Find where the given text appears and provide that cell's center as [X, Y] coordinate. 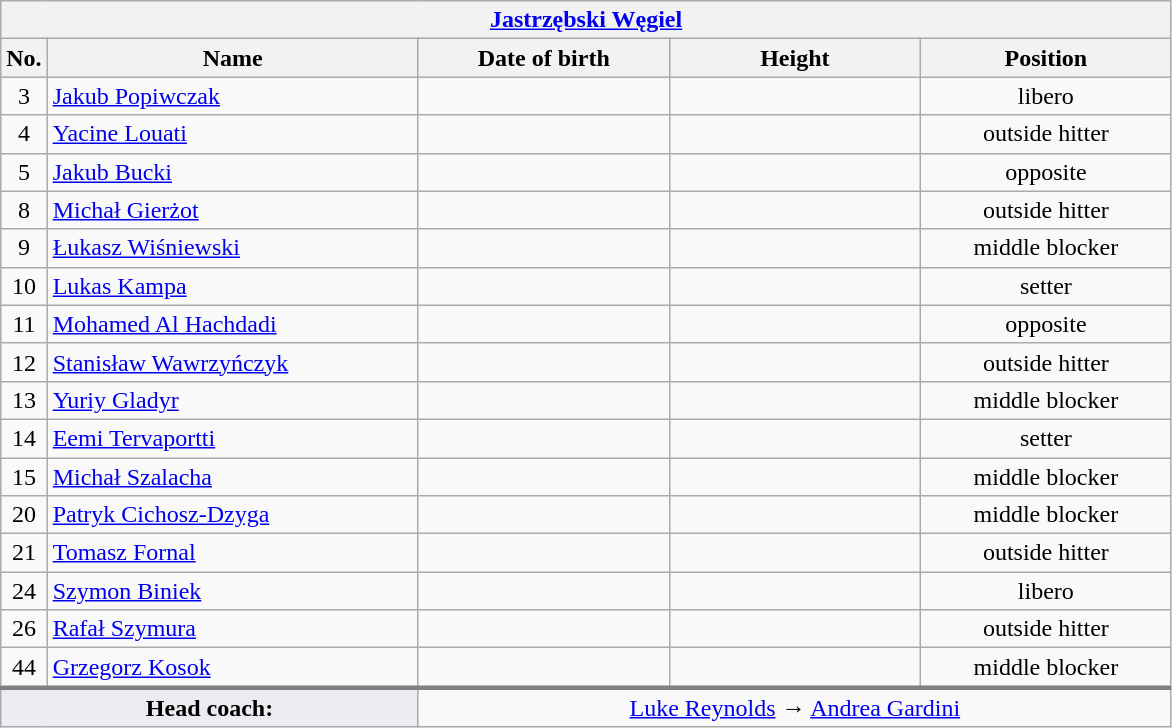
Date of birth [544, 58]
Szymon Biniek [232, 591]
Lukas Kampa [232, 286]
Name [232, 58]
20 [24, 515]
Mohamed Al Hachdadi [232, 324]
Michał Gierżot [232, 210]
Patryk Cichosz-Dzyga [232, 515]
Luke Reynolds → Andrea Gardini [794, 707]
5 [24, 172]
10 [24, 286]
Eemi Tervaportti [232, 438]
44 [24, 668]
Tomasz Fornal [232, 553]
9 [24, 248]
11 [24, 324]
4 [24, 134]
Jastrzębski Węgiel [586, 20]
Head coach: [210, 707]
8 [24, 210]
Michał Szalacha [232, 477]
Yuriy Gladyr [232, 400]
Position [1046, 58]
Jakub Bucki [232, 172]
3 [24, 96]
15 [24, 477]
Yacine Louati [232, 134]
21 [24, 553]
Jakub Popiwczak [232, 96]
Height [794, 58]
13 [24, 400]
24 [24, 591]
26 [24, 629]
Rafał Szymura [232, 629]
14 [24, 438]
Grzegorz Kosok [232, 668]
Stanisław Wawrzyńczyk [232, 362]
No. [24, 58]
12 [24, 362]
Łukasz Wiśniewski [232, 248]
